Determine the (x, y) coordinate at the center of the cell enclosing the given text.  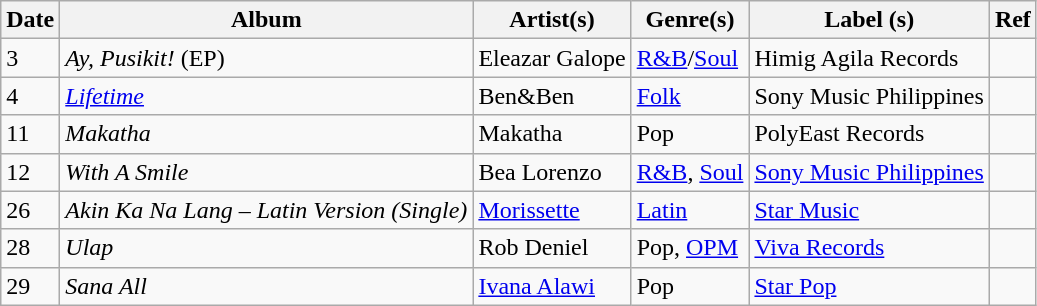
Date (30, 20)
Ulap (266, 248)
Akin Ka Na Lang – Latin Version (Single) (266, 210)
4 (30, 96)
Lifetime (266, 96)
Ref (1012, 20)
Himig Agila Records (869, 58)
Ay, Pusikit! (EP) (266, 58)
Star Music (869, 210)
Bea Lorenzo (552, 172)
Label (s) (869, 20)
PolyEast Records (869, 134)
Ivana Alawi (552, 286)
Latin (690, 210)
With A Smile (266, 172)
3 (30, 58)
R&B/Soul (690, 58)
11 (30, 134)
Rob Deniel (552, 248)
Folk (690, 96)
Morissette (552, 210)
Genre(s) (690, 20)
Pop, OPM (690, 248)
Album (266, 20)
28 (30, 248)
Eleazar Galope (552, 58)
Ben&Ben (552, 96)
Star Pop (869, 286)
Artist(s) (552, 20)
12 (30, 172)
29 (30, 286)
Viva Records (869, 248)
Sana All (266, 286)
26 (30, 210)
R&B, Soul (690, 172)
